From the cell containing the given text, extract its center point as (x, y) coordinate. 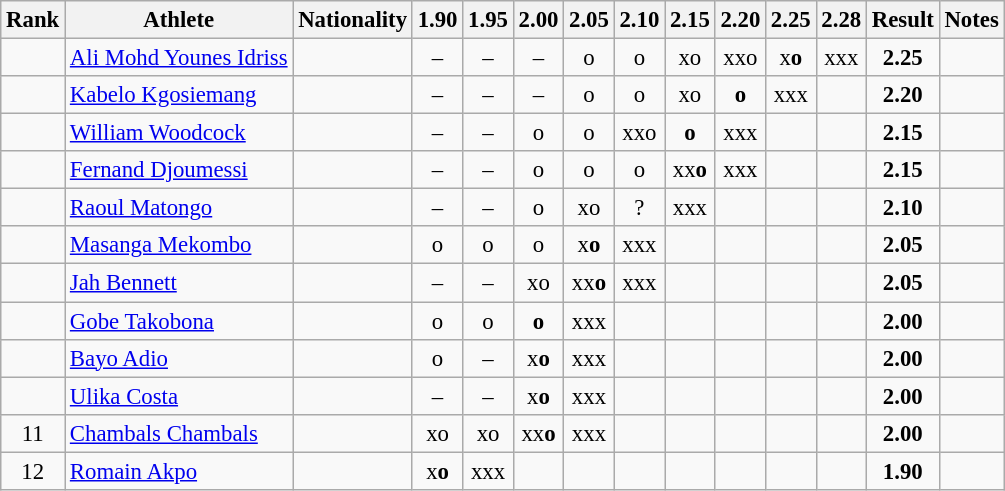
Kabelo Kgosiemang (179, 95)
Notes (972, 20)
Jah Bennett (179, 283)
Rank (33, 20)
Ulika Costa (179, 396)
Athlete (179, 20)
Ali Mohd Younes Idriss (179, 58)
? (639, 208)
Raoul Matongo (179, 208)
12 (33, 471)
Nationality (352, 20)
Romain Akpo (179, 471)
2.28 (841, 20)
Bayo Adio (179, 358)
Chambals Chambals (179, 433)
Gobe Takobona (179, 321)
Masanga Mekombo (179, 245)
11 (33, 433)
William Woodcock (179, 133)
Result (902, 20)
1.95 (488, 20)
Fernand Djoumessi (179, 170)
